Return [x, y] of the center of cell containing provided text 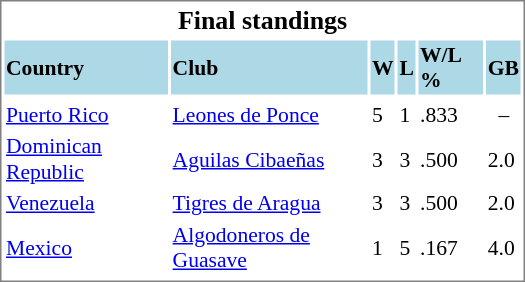
Leones de Ponce [269, 114]
Mexico [86, 247]
.833 [452, 114]
Final standings [262, 20]
– [503, 114]
.167 [452, 247]
Puerto Rico [86, 114]
Country [86, 67]
Aguilas Cibaeñas [269, 159]
W/L % [452, 67]
Club [269, 67]
W [384, 67]
4.0 [503, 247]
Dominican Republic [86, 159]
L [406, 67]
Tigres de Aragua [269, 203]
Venezuela [86, 203]
GB [503, 67]
Algodoneros de Guasave [269, 247]
